Extract the [x, y] coordinate from the center of the cell holding the provided text.  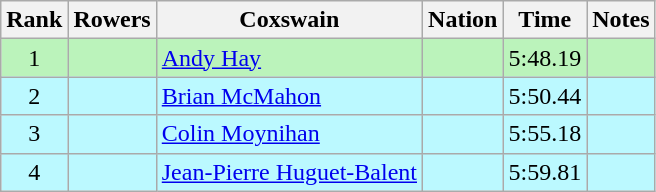
Andy Hay [289, 58]
5:55.18 [545, 134]
Time [545, 20]
5:48.19 [545, 58]
Notes [621, 20]
Coxswain [289, 20]
Rank [34, 20]
4 [34, 172]
Nation [463, 20]
5:59.81 [545, 172]
Brian McMahon [289, 96]
2 [34, 96]
1 [34, 58]
Jean-Pierre Huguet-Balent [289, 172]
Rowers [112, 20]
Colin Moynihan [289, 134]
5:50.44 [545, 96]
3 [34, 134]
